Return the [X, Y] coordinate for the center point of the cell that contains the specified text.  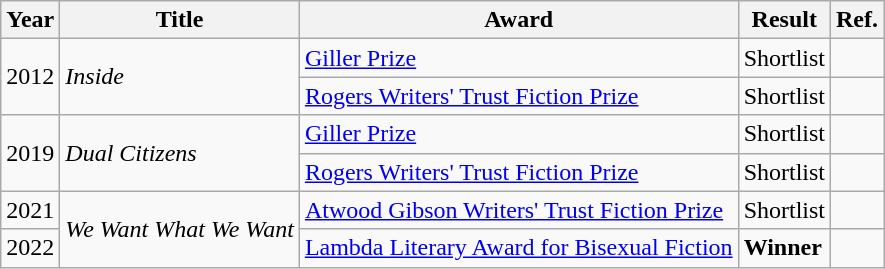
Title [180, 20]
Inside [180, 77]
We Want What We Want [180, 229]
2019 [30, 153]
Lambda Literary Award for Bisexual Fiction [518, 248]
2012 [30, 77]
Winner [784, 248]
Atwood Gibson Writers' Trust Fiction Prize [518, 210]
Ref. [858, 20]
Result [784, 20]
Year [30, 20]
Award [518, 20]
2022 [30, 248]
Dual Citizens [180, 153]
2021 [30, 210]
